Detect which cell encompasses the target text, then output its [X, Y] center coordinate. 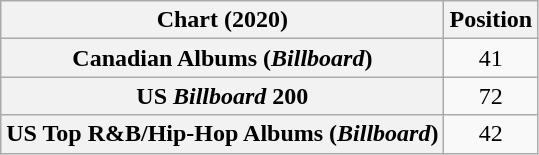
42 [491, 134]
Position [491, 20]
Chart (2020) [222, 20]
Canadian Albums (Billboard) [222, 58]
41 [491, 58]
72 [491, 96]
US Billboard 200 [222, 96]
US Top R&B/Hip-Hop Albums (Billboard) [222, 134]
